Provide the (x, y) coordinate of the cell's center where the given text is located.  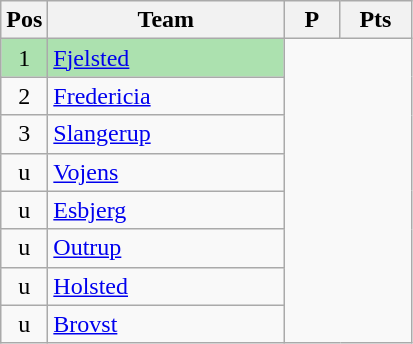
Brovst (166, 324)
Team (166, 20)
2 (24, 96)
Slangerup (166, 134)
3 (24, 134)
P (312, 20)
Pts (376, 20)
Fjelsted (166, 58)
Esbjerg (166, 210)
1 (24, 58)
Pos (24, 20)
Outrup (166, 248)
Fredericia (166, 96)
Holsted (166, 286)
Vojens (166, 172)
